Detect which cell encompasses the target text, then output its (X, Y) center coordinate. 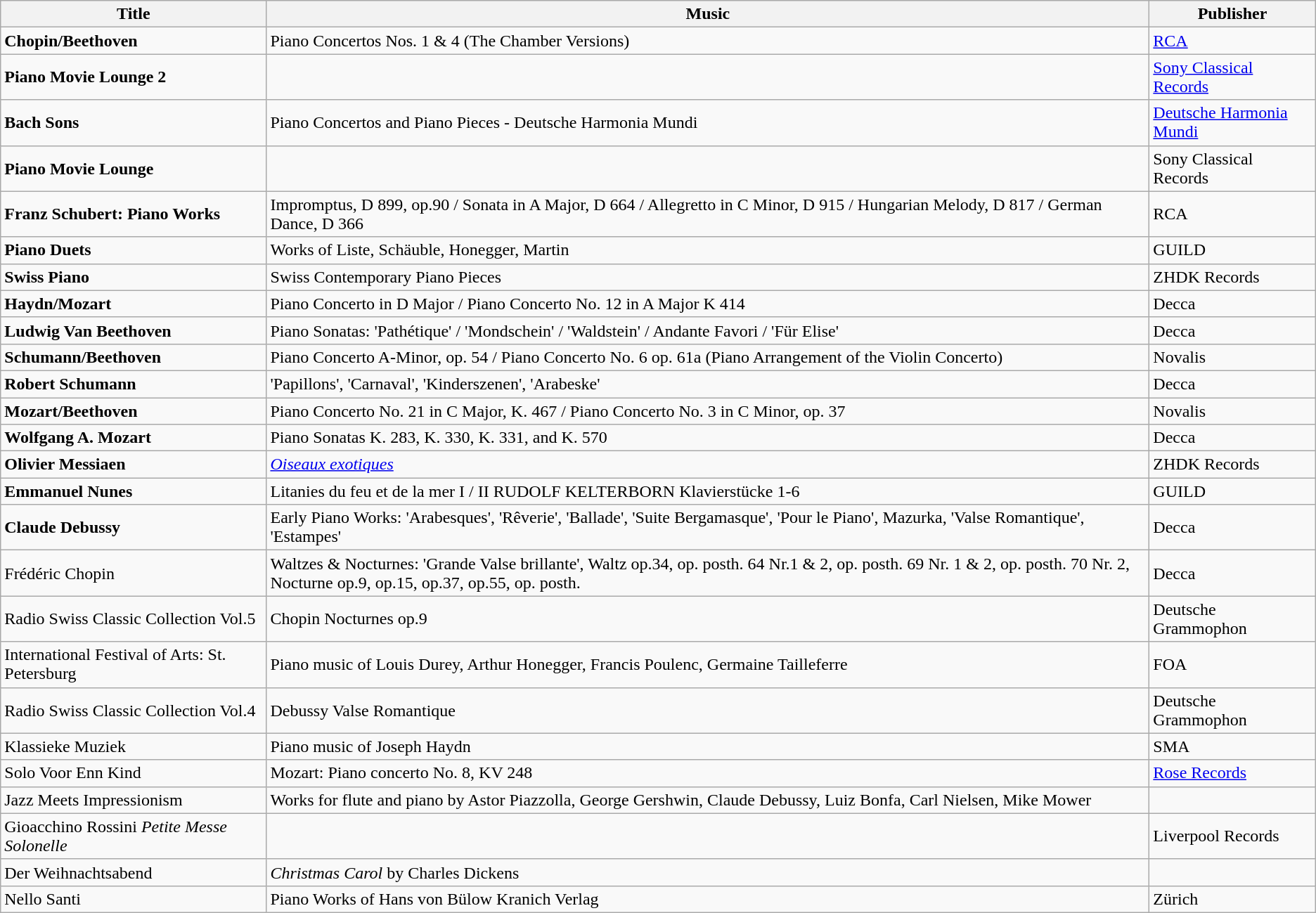
Zürich (1232, 899)
Bach Sons (134, 122)
Emmanuel Nunes (134, 491)
Radio Swiss Classic Collection Vol.4 (134, 710)
Haydn/Mozart (134, 304)
'Papillons', 'Carnaval', 'Kinderszenen', 'Arabeske' (708, 384)
Works for flute and piano by Astor Piazzolla, George Gershwin, Claude Debussy, Luiz Bonfa, Carl Nielsen, Mike Mower (708, 800)
Rose Records (1232, 773)
Robert Schumann (134, 384)
Piano Concertos and Piano Pieces - Deutsche Harmonia Mundi (708, 122)
SMA (1232, 746)
Mozart/Beethoven (134, 411)
Publisher (1232, 14)
Deutsche Harmonia Mundi (1232, 122)
Piano Concertos Nos. 1 & 4 (The Chamber Versions) (708, 41)
Piano Sonatas: 'Pathétique' / 'Mondschein' / 'Waldstein' / Andante Favori / 'Für Elise' (708, 330)
Klassieke Muziek (134, 746)
Franz Schubert: Piano Works (134, 214)
Jazz Meets Impressionism (134, 800)
Piano Concerto No. 21 in C Major, K. 467 / Piano Concerto No. 3 in C Minor, op. 37 (708, 411)
Claude Debussy (134, 527)
Piano music of Louis Durey, Arthur Honegger, Francis Poulenc, Germaine Tailleferre (708, 665)
Works of Liste, Schäuble, Honegger, Martin (708, 250)
International Festival of Arts: St. Petersburg (134, 665)
Piano Works of Hans von Bülow Kranich Verlag (708, 899)
Wolfgang A. Mozart (134, 438)
Piano music of Joseph Haydn (708, 746)
Olivier Messiaen (134, 465)
Litanies du feu et de la mer I / II RUDOLF KELTERBORN Klavierstücke 1-6 (708, 491)
Piano Concerto in D Major / Piano Concerto No. 12 in A Major K 414 (708, 304)
Nello Santi (134, 899)
Swiss Contemporary Piano Pieces (708, 277)
Ludwig Van Beethoven (134, 330)
Solo Voor Enn Kind (134, 773)
Music (708, 14)
Liverpool Records (1232, 836)
Title (134, 14)
Der Weihnachtsabend (134, 872)
Christmas Carol by Charles Dickens (708, 872)
Chopin/Beethoven (134, 41)
Piano Concerto A-Minor, op. 54 / Piano Concerto No. 6 op. 61a (Piano Arrangement of the Violin Concerto) (708, 357)
Impromptus, D 899, op.90 / Sonata in A Major, D 664 / Allegretto in C Minor, D 915 / Hungarian Melody, D 817 / German Dance, D 366 (708, 214)
Schumann/Beethoven (134, 357)
Early Piano Works: 'Arabesques', 'Rêverie', 'Ballade', 'Suite Bergamasque', 'Pour le Piano', Mazurka, 'Valse Romantique', 'Estampes' (708, 527)
Swiss Piano (134, 277)
Gioacchino Rossini Petite Messe Solonelle (134, 836)
Piano Duets (134, 250)
FOA (1232, 665)
Mozart: Piano concerto No. 8, KV 248 (708, 773)
Debussy Valse Romantique (708, 710)
Oiseaux exotiques (708, 465)
Radio Swiss Classic Collection Vol.5 (134, 619)
Chopin Nocturnes op.9 (708, 619)
Piano Sonatas K. 283, K. 330, K. 331, and K. 570 (708, 438)
Piano Movie Lounge (134, 169)
Frédéric Chopin (134, 574)
Piano Movie Lounge 2 (134, 77)
